Return the (x, y) coordinate for the center point of the cell that contains the specified text.  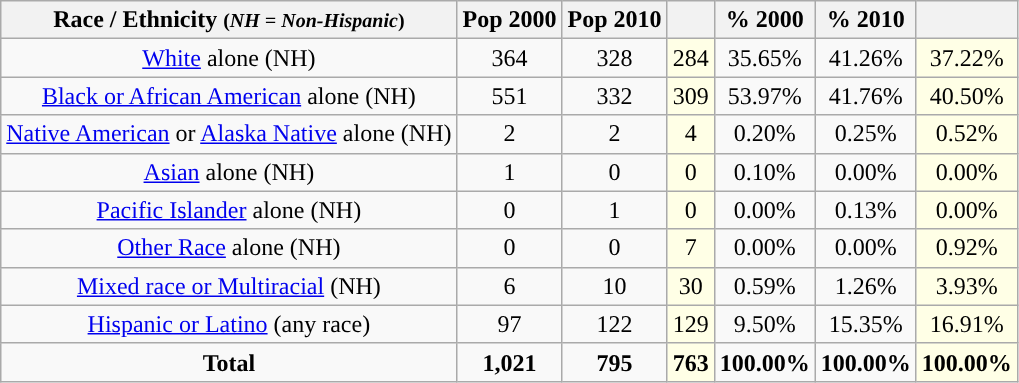
0.92% (966, 248)
37.22% (966, 58)
795 (614, 362)
Asian alone (NH) (229, 172)
763 (690, 362)
284 (690, 58)
1.26% (866, 286)
% 2010 (866, 20)
40.50% (966, 96)
0.20% (764, 134)
Pop 2000 (510, 20)
0.52% (966, 134)
Native American or Alaska Native alone (NH) (229, 134)
41.76% (866, 96)
53.97% (764, 96)
Other Race alone (NH) (229, 248)
0.10% (764, 172)
Mixed race or Multiracial (NH) (229, 286)
0.59% (764, 286)
Pacific Islander alone (NH) (229, 210)
97 (510, 324)
7 (690, 248)
0.25% (866, 134)
35.65% (764, 58)
122 (614, 324)
551 (510, 96)
328 (614, 58)
White alone (NH) (229, 58)
9.50% (764, 324)
% 2000 (764, 20)
364 (510, 58)
332 (614, 96)
Pop 2010 (614, 20)
Race / Ethnicity (NH = Non-Hispanic) (229, 20)
1,021 (510, 362)
Total (229, 362)
41.26% (866, 58)
3.93% (966, 286)
10 (614, 286)
129 (690, 324)
Black or African American alone (NH) (229, 96)
15.35% (866, 324)
309 (690, 96)
6 (510, 286)
Hispanic or Latino (any race) (229, 324)
16.91% (966, 324)
0.13% (866, 210)
4 (690, 134)
30 (690, 286)
